Detect which cell encompasses the target text, then output its [x, y] center coordinate. 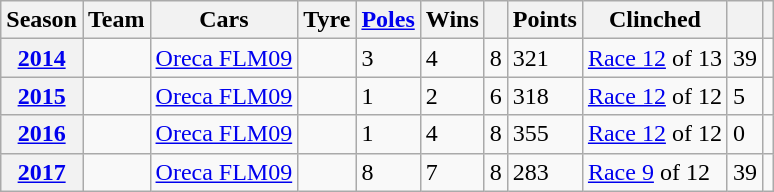
2014 [42, 58]
Cars [224, 20]
0 [744, 134]
Season [42, 20]
321 [544, 58]
Poles [388, 20]
Tyre [327, 20]
Points [544, 20]
2015 [42, 96]
283 [544, 172]
6 [496, 96]
3 [388, 58]
355 [544, 134]
2017 [42, 172]
318 [544, 96]
7 [452, 172]
Race 12 of 13 [654, 58]
2016 [42, 134]
Race 9 of 12 [654, 172]
Clinched [654, 20]
Team [116, 20]
2 [452, 96]
Wins [452, 20]
5 [744, 96]
